Pinpoint the cell where the given text exists, returning its (X, Y) midpoint coordinate. 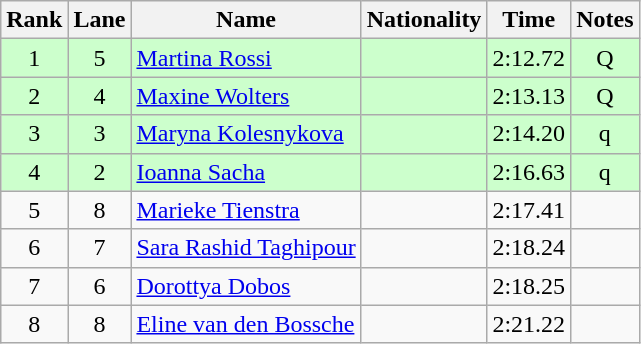
Martina Rossi (246, 58)
Eline van den Bossche (246, 324)
Rank (34, 20)
2:18.25 (529, 286)
1 (34, 58)
Notes (605, 20)
Maxine Wolters (246, 96)
Maryna Kolesnykova (246, 134)
Lane (100, 20)
2:14.20 (529, 134)
Sara Rashid Taghipour (246, 248)
2:21.22 (529, 324)
2:18.24 (529, 248)
Time (529, 20)
2:12.72 (529, 58)
2:13.13 (529, 96)
Nationality (424, 20)
2:16.63 (529, 172)
Dorottya Dobos (246, 286)
Name (246, 20)
Ioanna Sacha (246, 172)
Marieke Tienstra (246, 210)
2:17.41 (529, 210)
